Return the [X, Y] coordinate for the center point of the cell that contains the specified text.  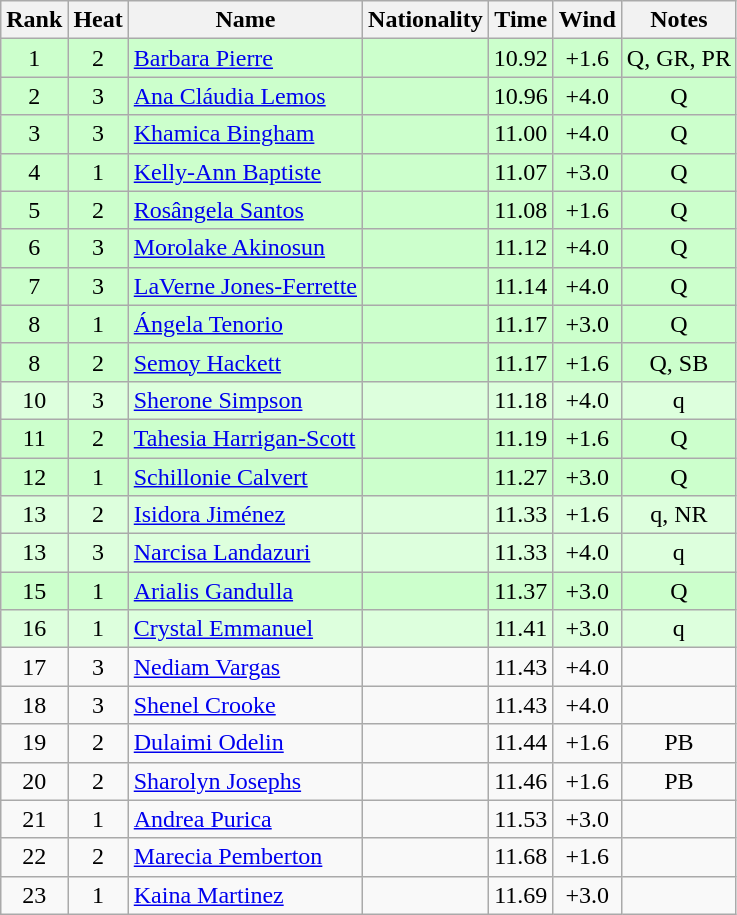
Sherone Simpson [245, 400]
LaVerne Jones-Ferrette [245, 286]
11.37 [520, 591]
Name [245, 20]
Q, GR, PR [678, 58]
11.08 [520, 210]
11.14 [520, 286]
11.27 [520, 477]
Sharolyn Josephs [245, 781]
11.00 [520, 134]
5 [34, 210]
11.69 [520, 895]
Time [520, 20]
Ángela Tenorio [245, 324]
7 [34, 286]
11.12 [520, 248]
11.07 [520, 172]
Andrea Purica [245, 819]
Crystal Emmanuel [245, 629]
Shenel Crooke [245, 705]
11.53 [520, 819]
10.96 [520, 96]
Isidora Jiménez [245, 515]
10 [34, 400]
Narcisa Landazuri [245, 553]
Q, SB [678, 362]
12 [34, 477]
Heat [98, 20]
20 [34, 781]
Barbara Pierre [245, 58]
11.19 [520, 438]
Tahesia Harrigan-Scott [245, 438]
22 [34, 857]
q, NR [678, 515]
Ana Cláudia Lemos [245, 96]
11.44 [520, 743]
Morolake Akinosun [245, 248]
11.68 [520, 857]
Nediam Vargas [245, 667]
18 [34, 705]
Notes [678, 20]
Schillonie Calvert [245, 477]
21 [34, 819]
Semoy Hackett [245, 362]
Rosângela Santos [245, 210]
11.18 [520, 400]
19 [34, 743]
Kelly-Ann Baptiste [245, 172]
Rank [34, 20]
Marecia Pemberton [245, 857]
17 [34, 667]
4 [34, 172]
10.92 [520, 58]
11.41 [520, 629]
16 [34, 629]
6 [34, 248]
23 [34, 895]
Kaina Martinez [245, 895]
11 [34, 438]
15 [34, 591]
11.46 [520, 781]
Khamica Bingham [245, 134]
Nationality [426, 20]
Dulaimi Odelin [245, 743]
Arialis Gandulla [245, 591]
Wind [587, 20]
